Locate the cell with the specified text and output its [x, y] center coordinate. 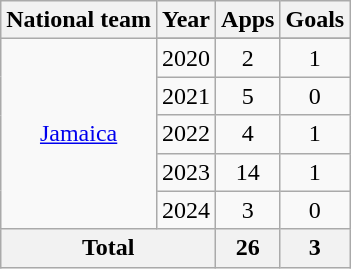
2 [248, 58]
2023 [186, 172]
2022 [186, 134]
Year [186, 20]
2020 [186, 58]
National team [79, 20]
5 [248, 96]
14 [248, 172]
2021 [186, 96]
Goals [315, 20]
4 [248, 134]
Apps [248, 20]
Jamaica [79, 134]
26 [248, 248]
Total [108, 248]
2024 [186, 210]
